Locate the cell with the specified text and output its [x, y] center coordinate. 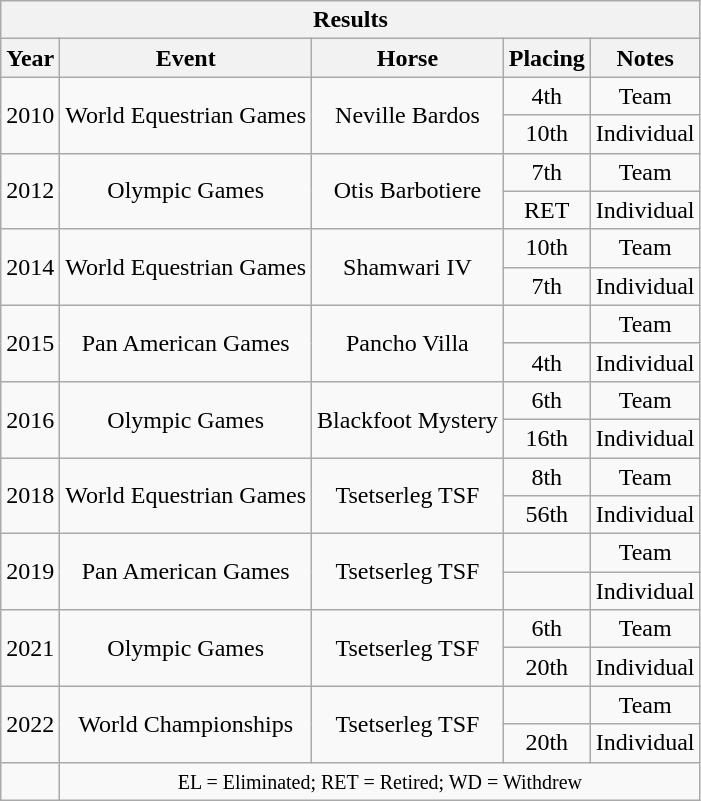
Blackfoot Mystery [408, 419]
8th [546, 477]
Placing [546, 58]
2018 [30, 496]
Neville Bardos [408, 115]
Horse [408, 58]
EL = Eliminated; RET = Retired; WD = Withdrew [380, 781]
Shamwari IV [408, 267]
2019 [30, 572]
2022 [30, 724]
16th [546, 438]
Year [30, 58]
2016 [30, 419]
Otis Barbotiere [408, 191]
2012 [30, 191]
Results [350, 20]
World Championships [186, 724]
56th [546, 515]
2021 [30, 648]
2015 [30, 343]
Notes [645, 58]
2014 [30, 267]
Event [186, 58]
RET [546, 210]
Pancho Villa [408, 343]
2010 [30, 115]
